Detect which cell encompasses the target text, then output its [x, y] center coordinate. 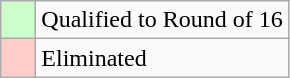
Qualified to Round of 16 [162, 20]
Eliminated [162, 58]
